Identify which cell holds the provided text, then report its [x, y] central coordinate. 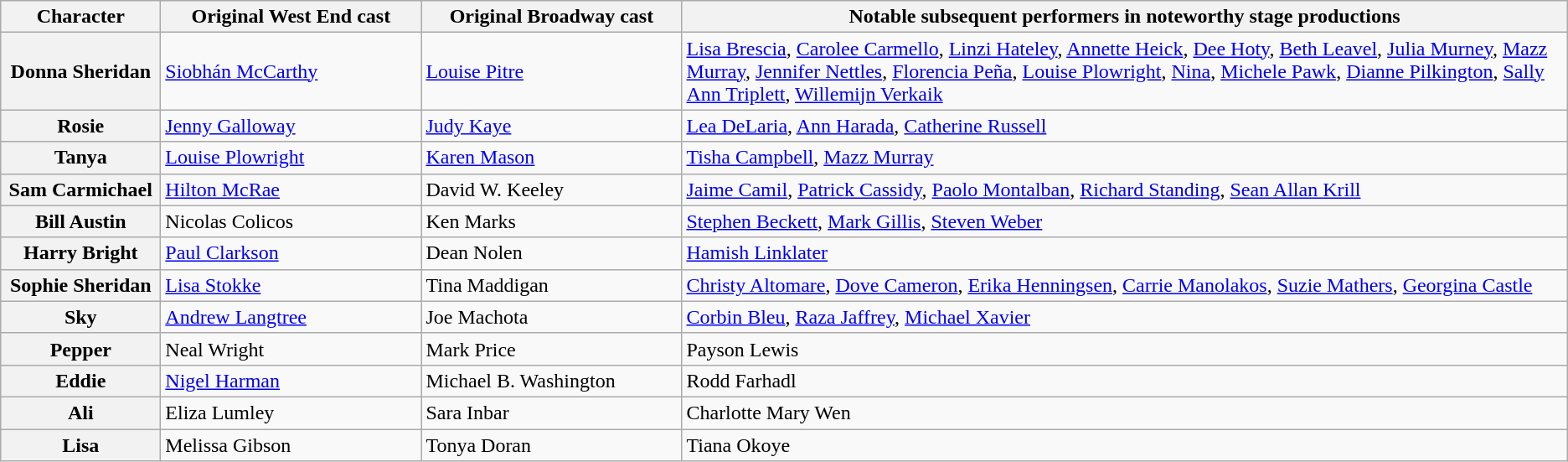
Character [80, 17]
Ken Marks [551, 221]
Hamish Linklater [1124, 253]
Andrew Langtree [291, 317]
Tina Maddigan [551, 285]
Lea DeLaria, Ann Harada, Catherine Russell [1124, 126]
Sophie Sheridan [80, 285]
Eliza Lumley [291, 413]
Tonya Doran [551, 445]
Louise Pitre [551, 71]
Michael B. Washington [551, 381]
Melissa Gibson [291, 445]
Stephen Beckett, Mark Gillis, Steven Weber [1124, 221]
Donna Sheridan [80, 71]
Rosie [80, 126]
Harry Bright [80, 253]
Payson Lewis [1124, 349]
Hilton McRae [291, 189]
Nicolas Colicos [291, 221]
Bill Austin [80, 221]
Nigel Harman [291, 381]
David W. Keeley [551, 189]
Louise Plowright [291, 158]
Charlotte Mary Wen [1124, 413]
Siobhán McCarthy [291, 71]
Karen Mason [551, 158]
Mark Price [551, 349]
Tanya [80, 158]
Joe Machota [551, 317]
Lisa Stokke [291, 285]
Dean Nolen [551, 253]
Pepper [80, 349]
Sky [80, 317]
Lisa [80, 445]
Jenny Galloway [291, 126]
Jaime Camil, Patrick Cassidy, Paolo Montalban, Richard Standing, Sean Allan Krill [1124, 189]
Tisha Campbell, Mazz Murray [1124, 158]
Judy Kaye [551, 126]
Original Broadway cast [551, 17]
Notable subsequent performers in noteworthy stage productions [1124, 17]
Corbin Bleu, Raza Jaffrey, Michael Xavier [1124, 317]
Ali [80, 413]
Paul Clarkson [291, 253]
Rodd Farhadl [1124, 381]
Tiana Okoye [1124, 445]
Eddie [80, 381]
Original West End cast [291, 17]
Sara Inbar [551, 413]
Neal Wright [291, 349]
Sam Carmichael [80, 189]
Christy Altomare, Dove Cameron, Erika Henningsen, Carrie Manolakos, Suzie Mathers, Georgina Castle [1124, 285]
